Return [x, y] of the center of cell containing provided text 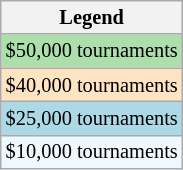
$50,000 tournaments [92, 51]
$10,000 tournaments [92, 152]
Legend [92, 17]
$40,000 tournaments [92, 85]
$25,000 tournaments [92, 118]
